Detect which cell encompasses the target text, then output its [X, Y] center coordinate. 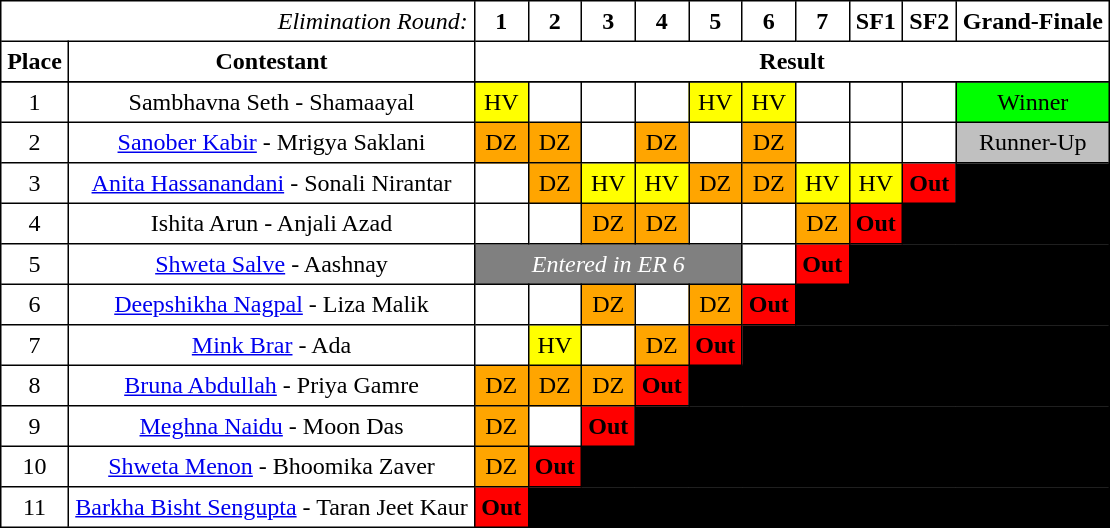
Runner-Up [1033, 142]
Entered in ER 6 [608, 264]
Result [792, 61]
Barkha Bisht Sengupta - Taran Jeet Kaur [272, 507]
SF2 [930, 21]
9 [34, 426]
10 [34, 466]
Shweta Salve - Aashnay [272, 264]
Grand-Finale [1033, 21]
11 [34, 507]
Deepshikha Nagpal - Liza Malik [272, 304]
Meghna Naidu - Moon Das [272, 426]
Sambhavna Seth - Shamaayal [272, 102]
8 [34, 385]
Ishita Arun - Anjali Azad [272, 223]
Winner [1033, 102]
Contestant [272, 61]
SF1 [876, 21]
Shweta Menon - Bhoomika Zaver [272, 466]
Place [34, 61]
Elimination Round: [237, 21]
Mink Brar - Ada [272, 345]
Anita Hassanandani - Sonali Nirantar [272, 183]
Sanober Kabir - Mrigya Saklani [272, 142]
Bruna Abdullah - Priya Gamre [272, 385]
